Capture the cell that displays the provided text and extract its (X, Y) central coordinate. 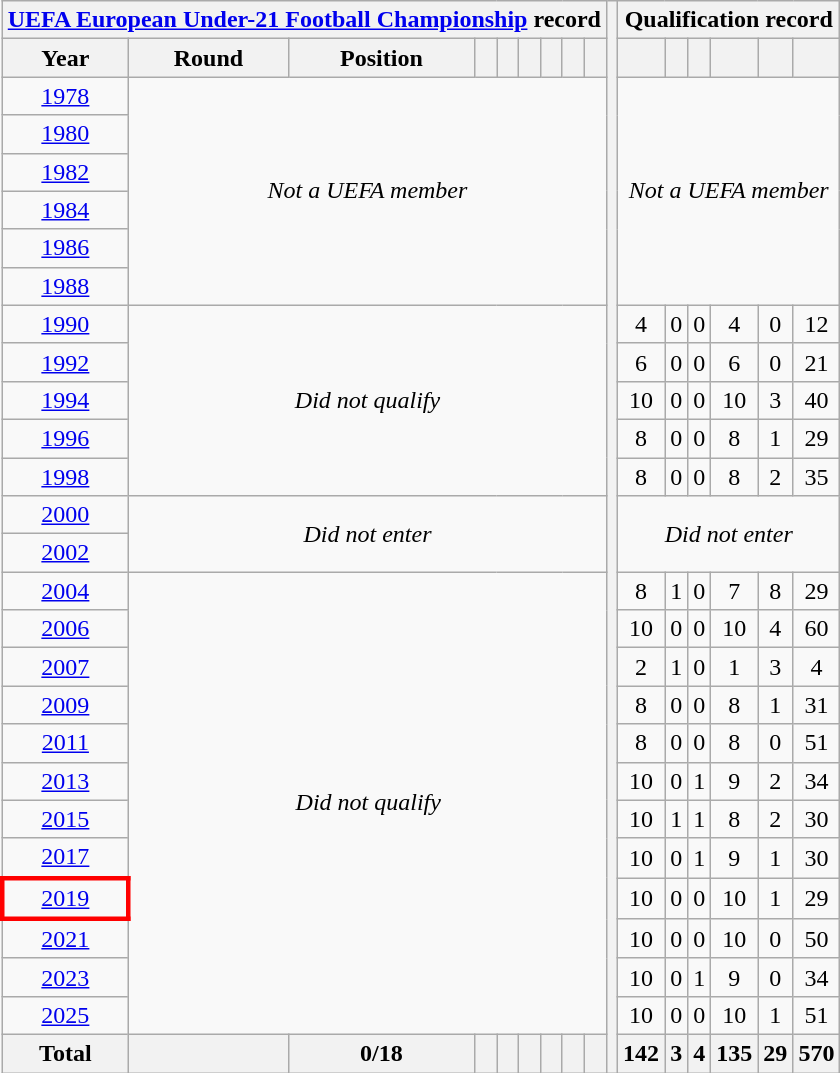
Round (208, 58)
0/18 (381, 1053)
Year (65, 58)
1994 (65, 400)
1984 (65, 210)
2000 (65, 515)
21 (816, 362)
2019 (65, 898)
31 (816, 705)
2017 (65, 858)
135 (734, 1053)
570 (816, 1053)
1978 (65, 96)
2006 (65, 629)
7 (734, 591)
1986 (65, 248)
Qualification record (729, 20)
UEFA European Under-21 Football Championship record (304, 20)
2009 (65, 705)
2004 (65, 591)
1998 (65, 477)
2011 (65, 743)
1996 (65, 438)
35 (816, 477)
40 (816, 400)
60 (816, 629)
2015 (65, 819)
142 (642, 1053)
1988 (65, 286)
2025 (65, 1015)
2021 (65, 939)
2023 (65, 977)
50 (816, 939)
2007 (65, 667)
Position (381, 58)
1982 (65, 172)
1980 (65, 134)
Total (65, 1053)
12 (816, 324)
2002 (65, 553)
2013 (65, 781)
1990 (65, 324)
1992 (65, 362)
